Extract the (x, y) coordinate from the center of the cell holding the provided text.  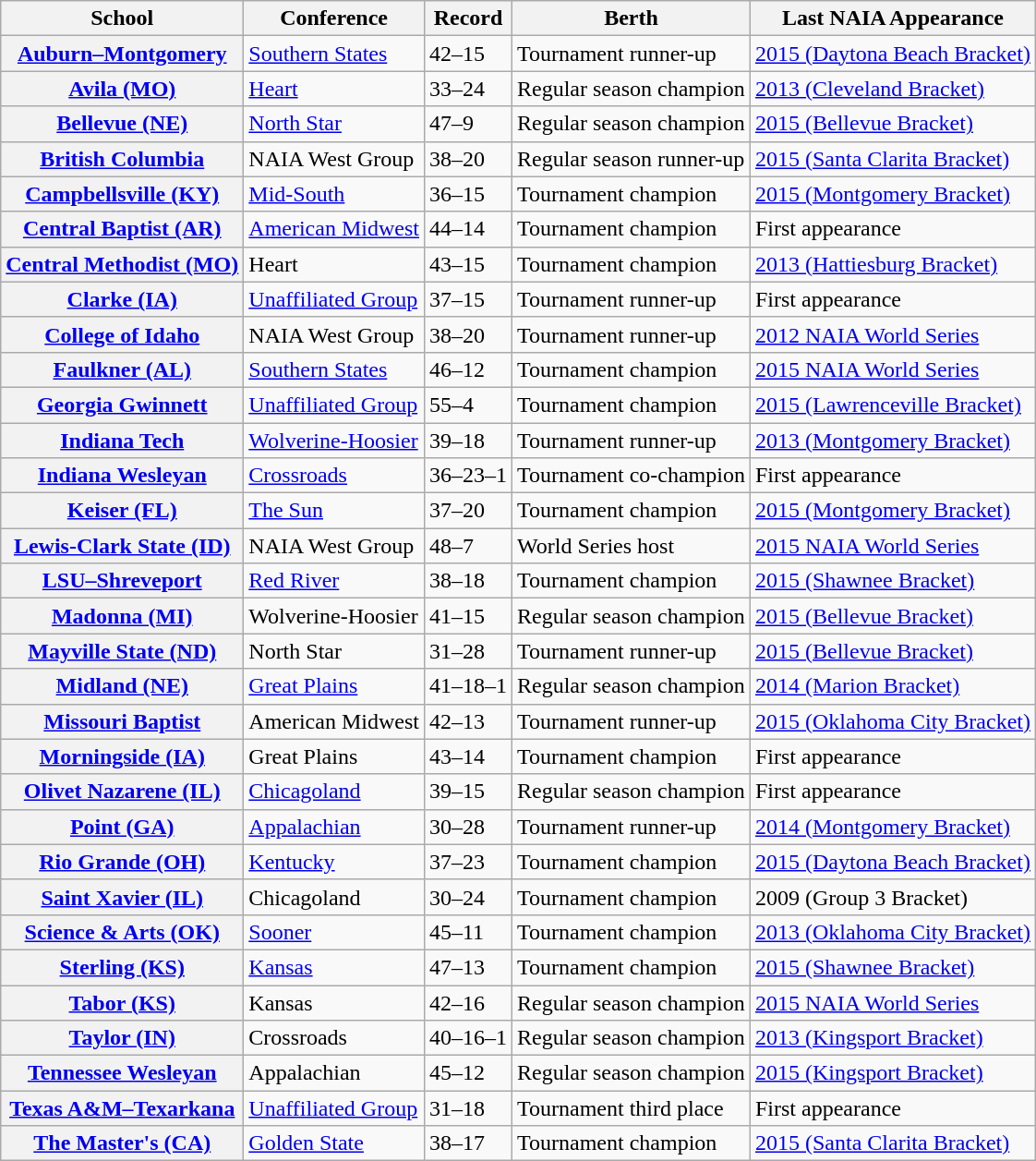
Rio Grande (OH) (122, 862)
Conference (334, 18)
43–15 (467, 264)
Lewis-Clark State (ID) (122, 546)
39–15 (467, 792)
Auburn–Montgomery (122, 54)
School (122, 18)
Tournament co-champion (632, 476)
Saint Xavier (IL) (122, 897)
39–18 (467, 441)
2015 (Oklahoma City Bracket) (892, 721)
45–11 (467, 932)
Central Methodist (MO) (122, 264)
Berth (632, 18)
33–24 (467, 89)
Tabor (KS) (122, 1002)
36–15 (467, 194)
Texas A&M–Texarkana (122, 1108)
40–16–1 (467, 1038)
38–17 (467, 1143)
Georgia Gwinnett (122, 405)
2015 (Kingsport Bracket) (892, 1073)
Science & Arts (OK) (122, 932)
Keiser (FL) (122, 511)
2013 (Montgomery Bracket) (892, 441)
Mayville State (ND) (122, 651)
Clarke (IA) (122, 299)
Tennessee Wesleyan (122, 1073)
Missouri Baptist (122, 721)
Point (GA) (122, 827)
47–9 (467, 124)
2013 (Cleveland Bracket) (892, 89)
The Master's (CA) (122, 1143)
46–12 (467, 369)
55–4 (467, 405)
Tournament third place (632, 1108)
Regular season runner-up (632, 159)
37–20 (467, 511)
31–18 (467, 1108)
2012 NAIA World Series (892, 334)
48–7 (467, 546)
Bellevue (NE) (122, 124)
College of Idaho (122, 334)
42–15 (467, 54)
Kentucky (334, 862)
47–13 (467, 967)
31–28 (467, 651)
2015 (Lawrenceville Bracket) (892, 405)
Indiana Tech (122, 441)
Olivet Nazarene (IL) (122, 792)
38–18 (467, 581)
43–14 (467, 756)
Last NAIA Appearance (892, 18)
Campbellsville (KY) (122, 194)
2013 (Kingsport Bracket) (892, 1038)
British Columbia (122, 159)
LSU–Shreveport (122, 581)
Central Baptist (AR) (122, 229)
Morningside (IA) (122, 756)
2014 (Marion Bracket) (892, 686)
2013 (Oklahoma City Bracket) (892, 932)
2009 (Group 3 Bracket) (892, 897)
Madonna (MI) (122, 616)
44–14 (467, 229)
Golden State (334, 1143)
41–18–1 (467, 686)
2013 (Hattiesburg Bracket) (892, 264)
World Series host (632, 546)
36–23–1 (467, 476)
Faulkner (AL) (122, 369)
Midland (NE) (122, 686)
Red River (334, 581)
Mid-South (334, 194)
45–12 (467, 1073)
Sterling (KS) (122, 967)
37–15 (467, 299)
Avila (MO) (122, 89)
37–23 (467, 862)
2014 (Montgomery Bracket) (892, 827)
41–15 (467, 616)
42–13 (467, 721)
Indiana Wesleyan (122, 476)
Sooner (334, 932)
Record (467, 18)
30–24 (467, 897)
30–28 (467, 827)
Taylor (IN) (122, 1038)
42–16 (467, 1002)
The Sun (334, 511)
